Output the (x, y) coordinate of the center of the cell containing the given text.  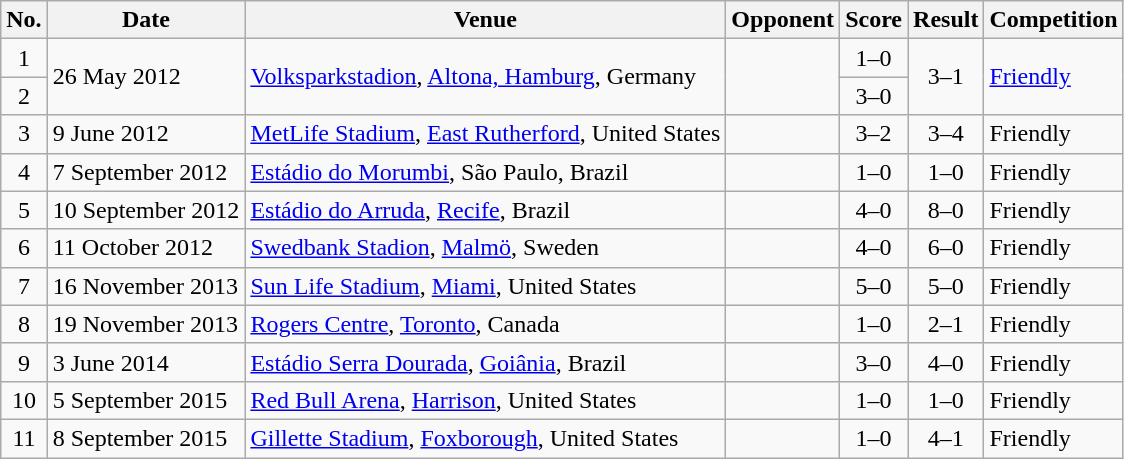
No. (24, 20)
7 September 2012 (146, 172)
Sun Life Stadium, Miami, United States (486, 286)
Estádio Serra Dourada, Goiânia, Brazil (486, 362)
1 (24, 58)
5 September 2015 (146, 400)
3 (24, 134)
9 June 2012 (146, 134)
Gillette Stadium, Foxborough, United States (486, 438)
Date (146, 20)
16 November 2013 (146, 286)
Swedbank Stadion, Malmö, Sweden (486, 248)
Result (946, 20)
3–4 (946, 134)
3–1 (946, 77)
Competition (1054, 20)
4 (24, 172)
8 (24, 324)
Opponent (783, 20)
Volksparkstadion, Altona, Hamburg, Germany (486, 77)
10 (24, 400)
Estádio do Morumbi, São Paulo, Brazil (486, 172)
11 (24, 438)
7 (24, 286)
11 October 2012 (146, 248)
3–2 (874, 134)
Venue (486, 20)
3 June 2014 (146, 362)
MetLife Stadium, East Rutherford, United States (486, 134)
2–1 (946, 324)
9 (24, 362)
6–0 (946, 248)
10 September 2012 (146, 210)
Rogers Centre, Toronto, Canada (486, 324)
6 (24, 248)
8 September 2015 (146, 438)
26 May 2012 (146, 77)
8–0 (946, 210)
5 (24, 210)
Score (874, 20)
Estádio do Arruda, Recife, Brazil (486, 210)
19 November 2013 (146, 324)
Red Bull Arena, Harrison, United States (486, 400)
4–1 (946, 438)
2 (24, 96)
